Detect which cell encompasses the target text, then output its [X, Y] center coordinate. 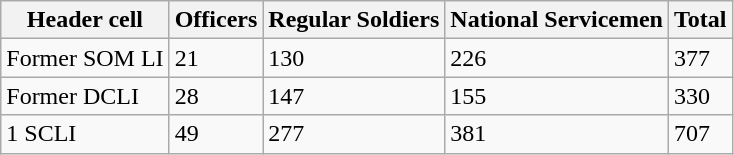
381 [557, 134]
226 [557, 58]
49 [216, 134]
Former SOM LI [85, 58]
28 [216, 96]
Total [700, 20]
155 [557, 96]
130 [354, 58]
330 [700, 96]
Regular Soldiers [354, 20]
377 [700, 58]
Former DCLI [85, 96]
Header cell [85, 20]
1 SCLI [85, 134]
Officers [216, 20]
147 [354, 96]
277 [354, 134]
21 [216, 58]
National Servicemen [557, 20]
707 [700, 134]
